From the cell containing the given text, extract its center point as [X, Y] coordinate. 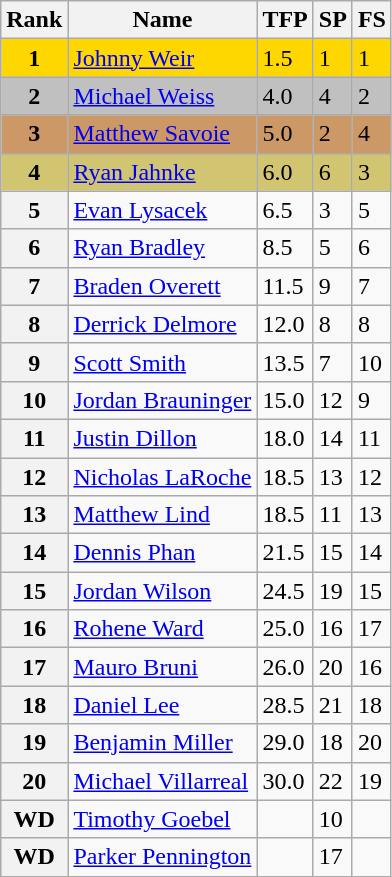
Rohene Ward [162, 629]
12.0 [285, 324]
25.0 [285, 629]
Braden Overett [162, 286]
Matthew Lind [162, 515]
Scott Smith [162, 362]
5.0 [285, 134]
1.5 [285, 58]
Jordan Wilson [162, 591]
Ryan Jahnke [162, 172]
11.5 [285, 286]
Dennis Phan [162, 553]
Mauro Bruni [162, 667]
Rank [34, 20]
Michael Villarreal [162, 781]
28.5 [285, 705]
8.5 [285, 248]
Timothy Goebel [162, 819]
Benjamin Miller [162, 743]
6.0 [285, 172]
Parker Pennington [162, 857]
Daniel Lee [162, 705]
13.5 [285, 362]
Nicholas LaRoche [162, 477]
SP [332, 20]
FS [372, 20]
21 [332, 705]
22 [332, 781]
6.5 [285, 210]
Matthew Savoie [162, 134]
Name [162, 20]
21.5 [285, 553]
Jordan Brauninger [162, 400]
29.0 [285, 743]
Michael Weiss [162, 96]
Johnny Weir [162, 58]
18.0 [285, 438]
TFP [285, 20]
4.0 [285, 96]
Ryan Bradley [162, 248]
30.0 [285, 781]
26.0 [285, 667]
24.5 [285, 591]
Evan Lysacek [162, 210]
Derrick Delmore [162, 324]
Justin Dillon [162, 438]
15.0 [285, 400]
